Search for the cell housing the specified text and yield its [x, y] center coordinate. 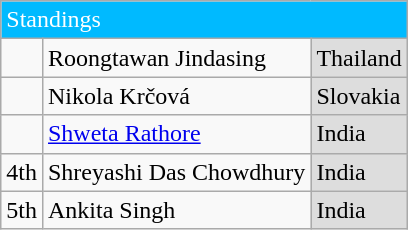
Slovakia [359, 96]
Shweta Rathore [176, 134]
4th [22, 172]
Roongtawan Jindasing [176, 58]
Standings [204, 20]
Nikola Krčová [176, 96]
Shreyashi Das Chowdhury [176, 172]
Thailand [359, 58]
5th [22, 210]
Ankita Singh [176, 210]
